Return (X, Y) of the center of cell containing provided text 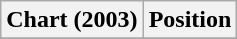
Chart (2003) (72, 20)
Position (190, 20)
